Provide the [x, y] coordinate of the cell's center where the given text is located.  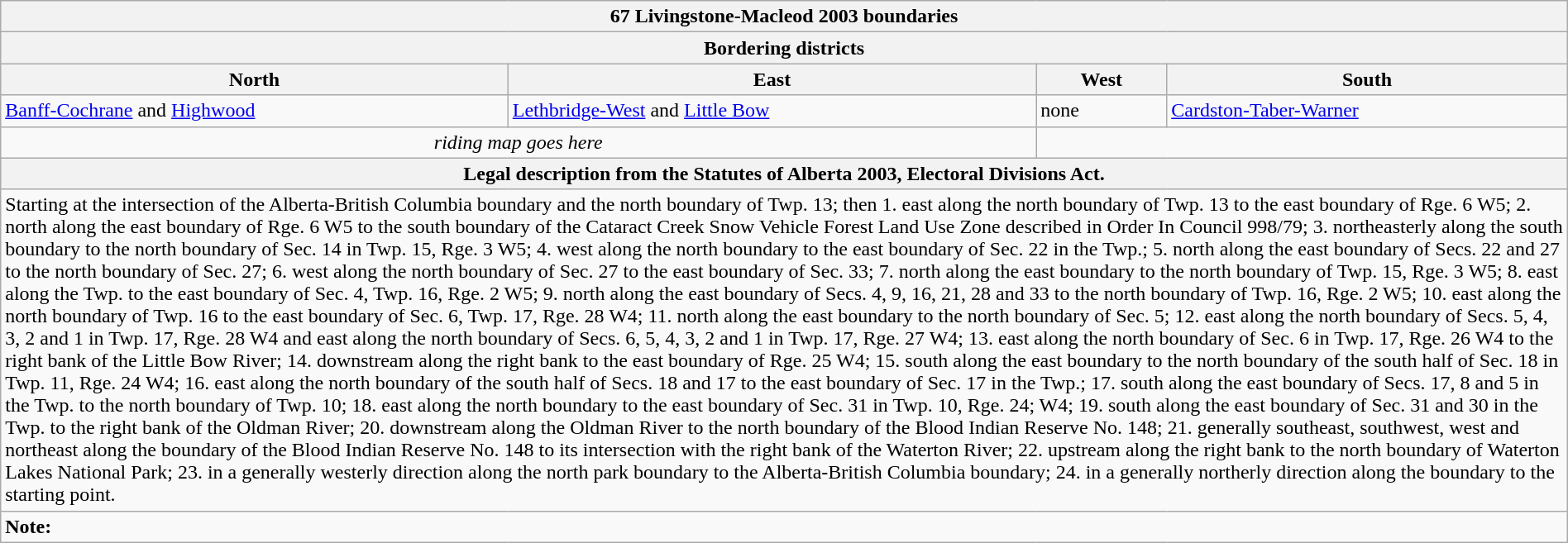
West [1102, 79]
riding map goes here [519, 142]
67 Livingstone-Macleod 2003 boundaries [784, 17]
East [772, 79]
Banff-Cochrane and Highwood [255, 111]
none [1102, 111]
Lethbridge-West and Little Bow [772, 111]
North [255, 79]
Note: [784, 526]
Cardston-Taber-Warner [1367, 111]
Legal description from the Statutes of Alberta 2003, Electoral Divisions Act. [784, 174]
Bordering districts [784, 48]
South [1367, 79]
